Extract the [X, Y] coordinate from the center of the cell holding the provided text.  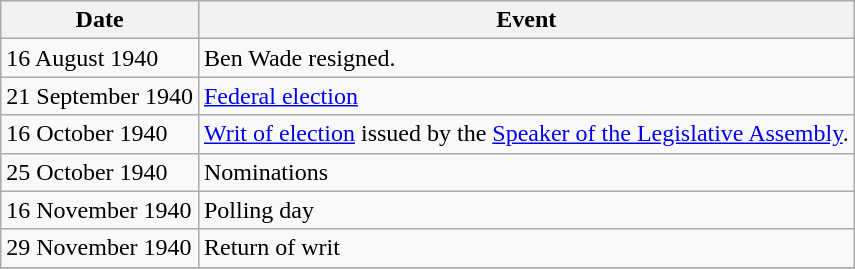
16 October 1940 [100, 134]
Return of writ [526, 248]
Date [100, 20]
Polling day [526, 210]
Event [526, 20]
Nominations [526, 172]
Ben Wade resigned. [526, 58]
Writ of election issued by the Speaker of the Legislative Assembly. [526, 134]
16 August 1940 [100, 58]
25 October 1940 [100, 172]
21 September 1940 [100, 96]
29 November 1940 [100, 248]
Federal election [526, 96]
16 November 1940 [100, 210]
